Provide the (X, Y) coordinate of the cell's center where the given text is located.  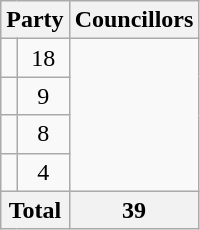
9 (43, 96)
39 (134, 210)
Councillors (134, 20)
4 (43, 172)
8 (43, 134)
Party (35, 20)
Total (35, 210)
18 (43, 58)
